Output the [x, y] coordinate of the center of the cell containing the given text.  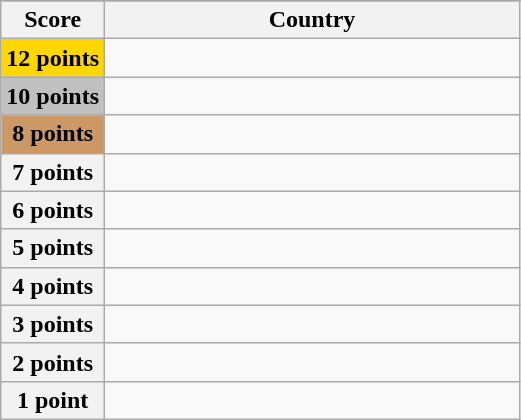
2 points [53, 362]
6 points [53, 210]
1 point [53, 400]
3 points [53, 324]
Score [53, 20]
7 points [53, 172]
4 points [53, 286]
8 points [53, 134]
10 points [53, 96]
Country [312, 20]
12 points [53, 58]
5 points [53, 248]
